Pinpoint the cell where the given text exists, returning its (X, Y) midpoint coordinate. 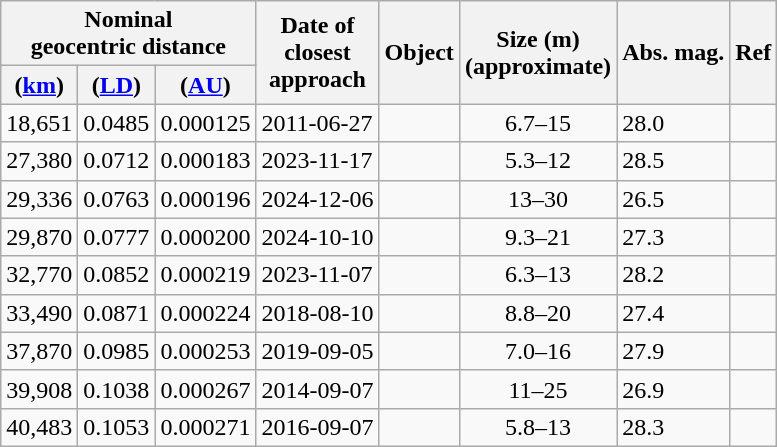
2011-06-27 (318, 123)
0.000219 (206, 275)
8.8–20 (538, 313)
27,380 (40, 161)
28.2 (674, 275)
27.4 (674, 313)
2014-09-07 (318, 389)
26.5 (674, 199)
Nominalgeocentric distance (128, 34)
0.000267 (206, 389)
Size (m)(approximate) (538, 52)
5.8–13 (538, 427)
2019-09-05 (318, 351)
28.0 (674, 123)
0.0852 (116, 275)
2016-09-07 (318, 427)
(AU) (206, 85)
37,870 (40, 351)
0.000200 (206, 237)
0.1038 (116, 389)
Date ofclosestapproach (318, 52)
40,483 (40, 427)
0.000183 (206, 161)
0.0871 (116, 313)
0.000224 (206, 313)
11–25 (538, 389)
0.1053 (116, 427)
2024-10-10 (318, 237)
0.0985 (116, 351)
Object (419, 52)
26.9 (674, 389)
27.9 (674, 351)
18,651 (40, 123)
Abs. mag. (674, 52)
2024-12-06 (318, 199)
9.3–21 (538, 237)
0.000271 (206, 427)
6.7–15 (538, 123)
5.3–12 (538, 161)
6.3–13 (538, 275)
0.000196 (206, 199)
0.000253 (206, 351)
33,490 (40, 313)
0.000125 (206, 123)
2023-11-07 (318, 275)
(km) (40, 85)
0.0712 (116, 161)
28.5 (674, 161)
2023-11-17 (318, 161)
7.0–16 (538, 351)
(LD) (116, 85)
28.3 (674, 427)
0.0777 (116, 237)
27.3 (674, 237)
29,870 (40, 237)
0.0485 (116, 123)
39,908 (40, 389)
13–30 (538, 199)
0.0763 (116, 199)
Ref (754, 52)
32,770 (40, 275)
2018-08-10 (318, 313)
29,336 (40, 199)
